Extract the [x, y] coordinate from the center of the cell holding the provided text.  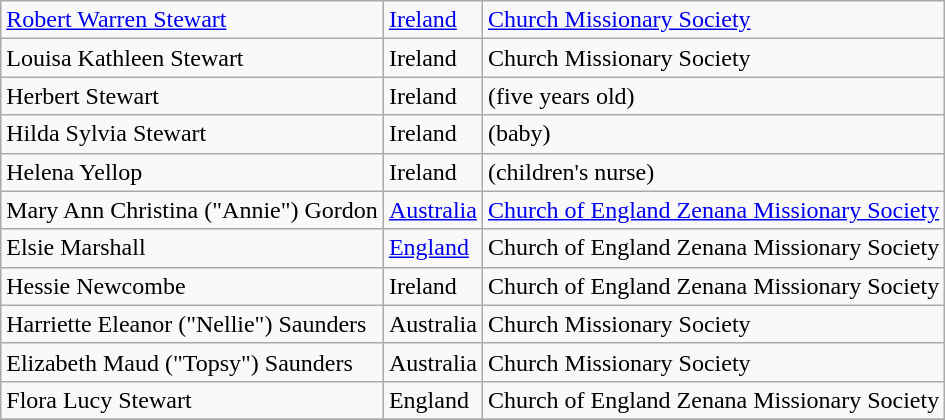
Mary Ann Christina ("Annie") Gordon [192, 210]
(children's nurse) [713, 172]
Hessie Newcombe [192, 286]
Robert Warren Stewart [192, 20]
Louisa Kathleen Stewart [192, 58]
Herbert Stewart [192, 96]
Harriette Eleanor ("Nellie") Saunders [192, 324]
(five years old) [713, 96]
Elsie Marshall [192, 248]
Elizabeth Maud ("Topsy") Saunders [192, 362]
Hilda Sylvia Stewart [192, 134]
(baby) [713, 134]
Flora Lucy Stewart [192, 400]
Helena Yellop [192, 172]
